Locate the cell with the specified text and output its (x, y) center coordinate. 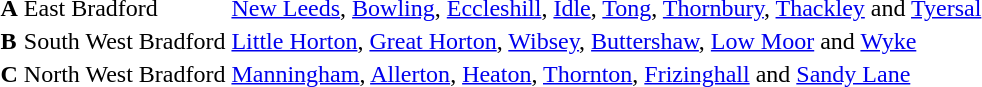
South West Bradford (124, 41)
